Output the (X, Y) coordinate of the center of the cell containing the given text.  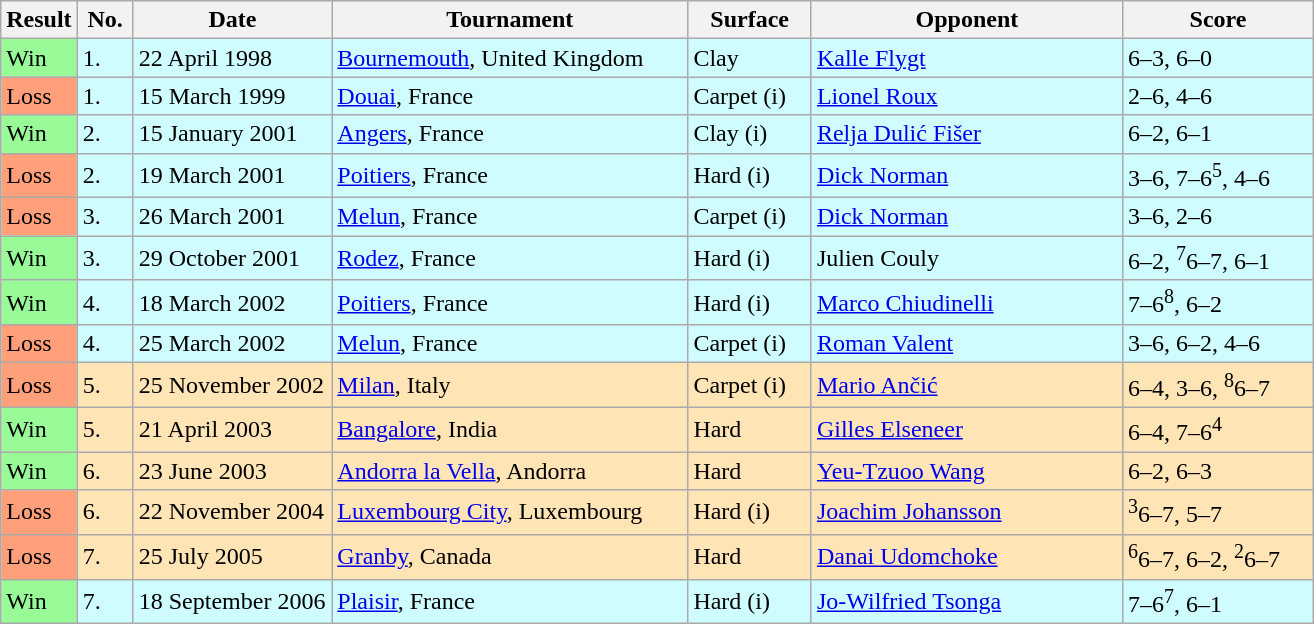
Bangalore, India (510, 430)
19 March 2001 (232, 176)
21 April 2003 (232, 430)
Joachim Johansson (966, 512)
Luxembourg City, Luxembourg (510, 512)
Plaisir, France (510, 602)
6–2, 6–1 (1218, 134)
Roman Valent (966, 344)
Danai Udomchoke (966, 558)
Rodez, France (510, 258)
6–3, 6–0 (1218, 58)
6–4, 7–64 (1218, 430)
6–2, 6–3 (1218, 471)
Tournament (510, 20)
Clay (750, 58)
25 November 2002 (232, 386)
Result (39, 20)
Lionel Roux (966, 96)
3–6, 2–6 (1218, 217)
Opponent (966, 20)
18 September 2006 (232, 602)
3–6, 7–65, 4–6 (1218, 176)
7–68, 6–2 (1218, 302)
25 July 2005 (232, 558)
Andorra la Vella, Andorra (510, 471)
Clay (i) (750, 134)
66–7, 6–2, 26–7 (1218, 558)
25 March 2002 (232, 344)
15 March 1999 (232, 96)
Jo-Wilfried Tsonga (966, 602)
Kalle Flygt (966, 58)
Gilles Elseneer (966, 430)
6–2, 76–7, 6–1 (1218, 258)
Yeu-Tzuoo Wang (966, 471)
Milan, Italy (510, 386)
23 June 2003 (232, 471)
Douai, France (510, 96)
29 October 2001 (232, 258)
22 April 1998 (232, 58)
22 November 2004 (232, 512)
6–4, 3–6, 86–7 (1218, 386)
Score (1218, 20)
Granby, Canada (510, 558)
Bournemouth, United Kingdom (510, 58)
15 January 2001 (232, 134)
2–6, 4–6 (1218, 96)
Julien Couly (966, 258)
No. (105, 20)
3–6, 6–2, 4–6 (1218, 344)
Surface (750, 20)
18 March 2002 (232, 302)
26 March 2001 (232, 217)
7–67, 6–1 (1218, 602)
Date (232, 20)
Mario Ančić (966, 386)
36–7, 5–7 (1218, 512)
Relja Dulić Fišer (966, 134)
Marco Chiudinelli (966, 302)
Angers, France (510, 134)
